Provide the [X, Y] coordinate of the cell's center where the given text is located.  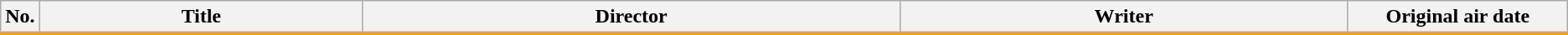
Original air date [1457, 17]
Director [632, 17]
Writer [1124, 17]
No. [20, 17]
Title [201, 17]
